Locate the cell with the specified text and output its (x, y) center coordinate. 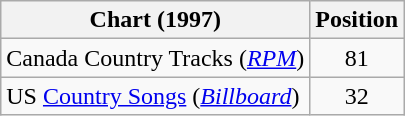
81 (357, 58)
Canada Country Tracks (RPM) (156, 58)
32 (357, 96)
US Country Songs (Billboard) (156, 96)
Position (357, 20)
Chart (1997) (156, 20)
